Identify which cell holds the provided text, then report its (x, y) central coordinate. 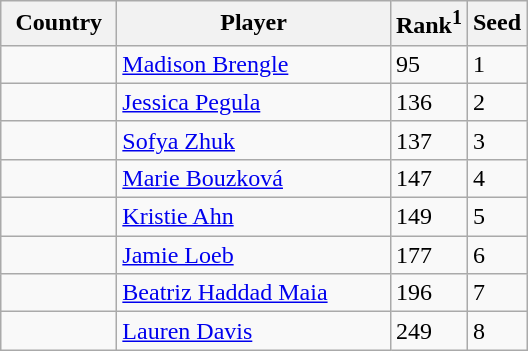
3 (496, 140)
1 (496, 64)
2 (496, 102)
136 (428, 102)
Jamie Loeb (254, 255)
8 (496, 331)
6 (496, 255)
149 (428, 217)
95 (428, 64)
Country (59, 24)
Madison Brengle (254, 64)
177 (428, 255)
137 (428, 140)
Sofya Zhuk (254, 140)
5 (496, 217)
249 (428, 331)
Marie Bouzková (254, 178)
Lauren Davis (254, 331)
Beatriz Haddad Maia (254, 293)
196 (428, 293)
Seed (496, 24)
Player (254, 24)
147 (428, 178)
4 (496, 178)
Kristie Ahn (254, 217)
7 (496, 293)
Jessica Pegula (254, 102)
Rank1 (428, 24)
